Identify which cell holds the provided text, then report its [X, Y] central coordinate. 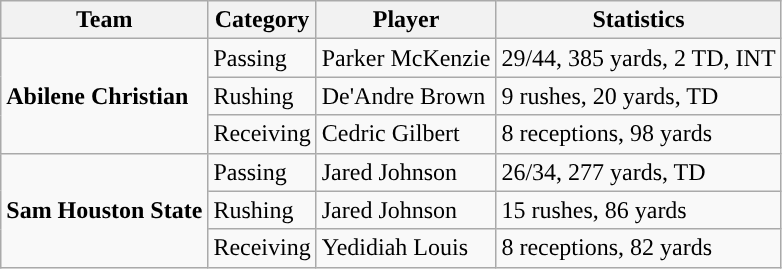
De'Andre Brown [406, 96]
Abilene Christian [104, 96]
Sam Houston State [104, 210]
Cedric Gilbert [406, 134]
8 receptions, 82 yards [638, 248]
Player [406, 20]
26/34, 277 yards, TD [638, 172]
9 rushes, 20 yards, TD [638, 96]
Yedidiah Louis [406, 248]
Parker McKenzie [406, 58]
Category [262, 20]
8 receptions, 98 yards [638, 134]
29/44, 385 yards, 2 TD, INT [638, 58]
15 rushes, 86 yards [638, 210]
Team [104, 20]
Statistics [638, 20]
